Return the [x, y] coordinate for the center point of the cell that contains the specified text.  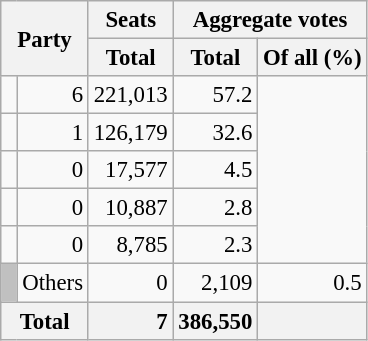
57.2 [216, 95]
17,577 [130, 170]
Of all (%) [312, 58]
2,109 [216, 283]
Seats [130, 20]
126,179 [130, 133]
32.6 [216, 133]
0.5 [312, 283]
Party [45, 38]
386,550 [216, 321]
10,887 [130, 208]
7 [130, 321]
8,785 [130, 245]
2.8 [216, 208]
2.3 [216, 245]
1 [52, 133]
221,013 [130, 95]
4.5 [216, 170]
Others [52, 283]
6 [52, 95]
Aggregate votes [270, 20]
